From the cell containing the given text, extract its center point as (X, Y) coordinate. 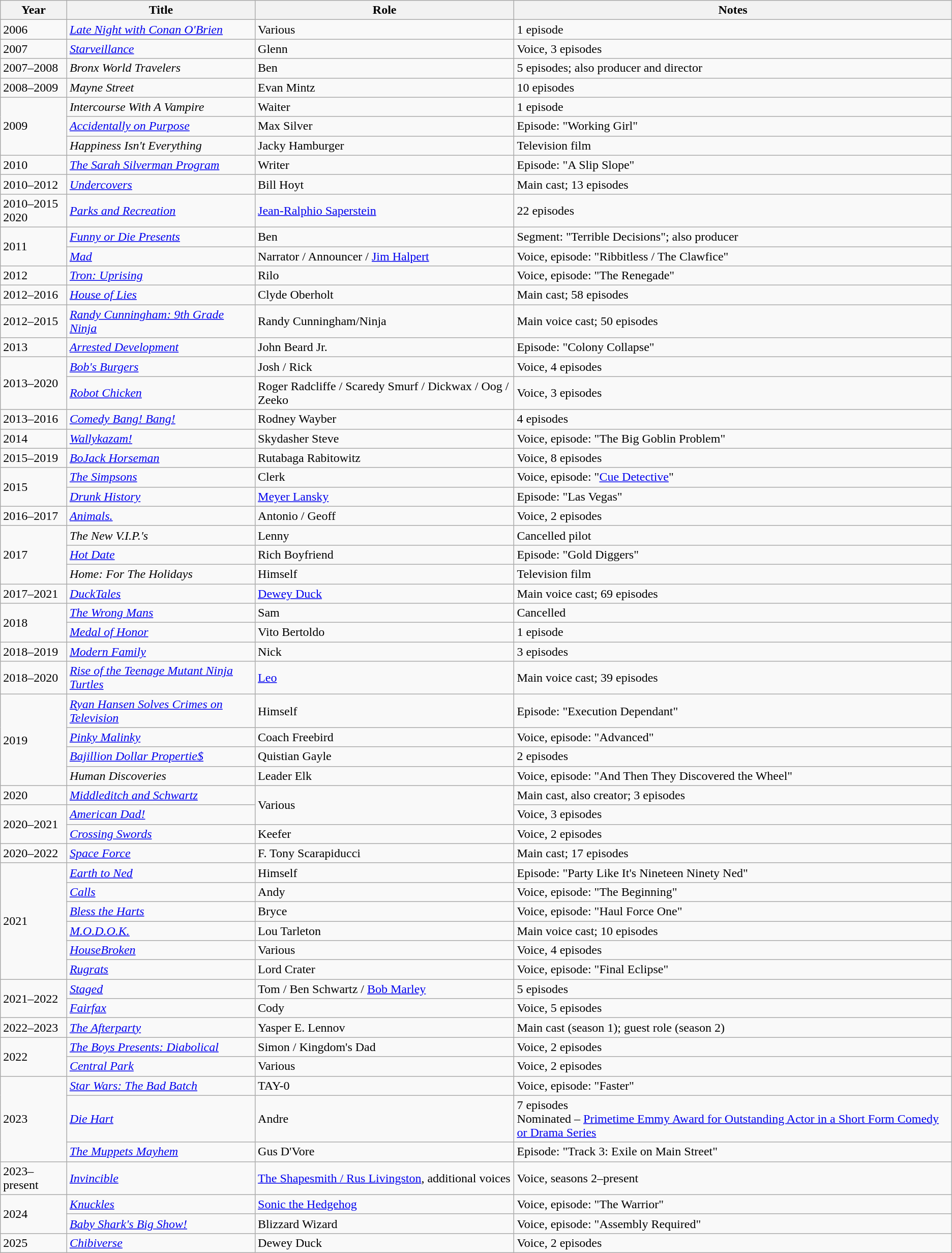
Home: For The Holidays (161, 574)
Blizzard Wizard (384, 1223)
Cancelled pilot (733, 535)
Coach Freebird (384, 737)
Simon / Kingdom's Dad (384, 1047)
2 episodes (733, 756)
5 episodes; also producer and director (733, 68)
TAY-0 (384, 1086)
Voice, episode: "Final Eclipse" (733, 970)
Waiter (384, 107)
Main voice cast; 50 episodes (733, 322)
Randy Cunningham/Ninja (384, 322)
Bill Hoyt (384, 184)
Voice, episode: "And Then They Discovered the Wheel" (733, 776)
Wallykazam! (161, 439)
Calls (161, 892)
Voice, episode: "Haul Force One" (733, 911)
Nick (384, 652)
Star Wars: The Bad Batch (161, 1086)
5 episodes (733, 989)
Episode: "Execution Dependant" (733, 711)
Vito Bertoldo (384, 632)
2018–2019 (34, 652)
Andy (384, 892)
Bajillion Dollar Propertie$ (161, 756)
Parks and Recreation (161, 211)
2017–2021 (34, 594)
The New V.I.P.'s (161, 535)
Funny or Die Presents (161, 237)
Voice, episode: "The Big Goblin Problem" (733, 439)
Bless the Harts (161, 911)
The Muppets Mayhem (161, 1152)
Keefer (384, 834)
Bronx World Travelers (161, 68)
The Shapesmith / Rus Livingston, additional voices (384, 1178)
Andre (384, 1119)
Animals. (161, 516)
Rise of the Teenage Mutant Ninja Turtles (161, 678)
Sam (384, 613)
Earth to Ned (161, 872)
Main voice cast; 10 episodes (733, 930)
Invincible (161, 1178)
BoJack Horseman (161, 458)
Skydasher Steve (384, 439)
Rodney Wayber (384, 419)
3 episodes (733, 652)
2008–2009 (34, 88)
Quistian Gayle (384, 756)
Narrator / Announcer / Jim Halpert (384, 256)
2020–2021 (34, 824)
22 episodes (733, 211)
Ryan Hansen Solves Crimes on Television (161, 711)
Main voice cast; 39 episodes (733, 678)
Jean-Ralphio Saperstein (384, 211)
Randy Cunningham: 9th Grade Ninja (161, 322)
Happiness Isn't Everything (161, 145)
Gus D'Vore (384, 1152)
Max Silver (384, 126)
2025 (34, 1243)
Bryce (384, 911)
2024 (34, 1214)
Main cast; 13 episodes (733, 184)
Yasper E. Lennov (384, 1028)
Knuckles (161, 1204)
2017 (34, 555)
Tom / Ben Schwartz / Bob Marley (384, 989)
2007 (34, 49)
Drunk History (161, 497)
2018 (34, 623)
Central Park (161, 1066)
Baby Shark's Big Show! (161, 1223)
Late Night with Conan O'Brien (161, 30)
Episode: "Working Girl" (733, 126)
2022–2023 (34, 1028)
Mad (161, 256)
Episode: "Track 3: Exile on Main Street" (733, 1152)
Voice, episode: "Faster" (733, 1086)
2015 (34, 487)
2018–2020 (34, 678)
Episode: "Gold Diggers" (733, 555)
Voice, episode: "Assembly Required" (733, 1223)
Episode: "Las Vegas" (733, 497)
Notes (733, 10)
Voice, episode: "Advanced" (733, 737)
Voice, episode: "Cue Detective" (733, 477)
Jacky Hamburger (384, 145)
Rugrats (161, 970)
Arrested Development (161, 347)
Staged (161, 989)
Medal of Honor (161, 632)
Episode: "A Slip Slope" (733, 165)
2009 (34, 126)
Tron: Uprising (161, 276)
Pinky Malinky (161, 737)
Antonio / Geoff (384, 516)
Hot Date (161, 555)
Rilo (384, 276)
Clerk (384, 477)
Meyer Lansky (384, 497)
Main cast, also creator; 3 episodes (733, 795)
Main voice cast; 69 episodes (733, 594)
2019 (34, 740)
Voice, episode: "The Renegade" (733, 276)
Role (384, 10)
Robot Chicken (161, 393)
2006 (34, 30)
2012 (34, 276)
Sonic the Hedgehog (384, 1204)
Bob's Burgers (161, 367)
Accidentally on Purpose (161, 126)
2021 (34, 921)
2012–2016 (34, 295)
Lou Tarleton (384, 930)
John Beard Jr. (384, 347)
Voice, seasons 2–present (733, 1178)
Leader Elk (384, 776)
Year (34, 10)
Cancelled (733, 613)
M.O.D.O.K. (161, 930)
2023 (34, 1119)
2021–2022 (34, 999)
The Sarah Silverman Program (161, 165)
2013–2016 (34, 419)
DuckTales (161, 594)
Voice, episode: "The Warrior" (733, 1204)
2010–2012 (34, 184)
2016–2017 (34, 516)
Voice, 5 episodes (733, 1008)
Voice, episode: "The Beginning" (733, 892)
HouseBroken (161, 950)
2012–2015 (34, 322)
Main cast (season 1); guest role (season 2) (733, 1028)
2015–2019 (34, 458)
7 episodesNominated – Primetime Emmy Award for Outstanding Actor in a Short Form Comedy or Drama Series (733, 1119)
Evan Mintz (384, 88)
Glenn (384, 49)
The Wrong Mans (161, 613)
Rich Boyfriend (384, 555)
American Dad! (161, 814)
2020–2022 (34, 853)
4 episodes (733, 419)
Human Discoveries (161, 776)
2022 (34, 1057)
Main cast; 17 episodes (733, 853)
The Simpsons (161, 477)
Josh / Rick (384, 367)
Lenny (384, 535)
Crossing Swords (161, 834)
2013–2020 (34, 384)
F. Tony Scarapiducci (384, 853)
Undercovers (161, 184)
Cody (384, 1008)
10 episodes (733, 88)
Main cast; 58 episodes (733, 295)
Comedy Bang! Bang! (161, 419)
2013 (34, 347)
Rutabaga Rabitowitz (384, 458)
The Boys Presents: Diabolical (161, 1047)
Voice, episode: "Ribbitless / The Clawfice" (733, 256)
The Afterparty (161, 1028)
Lord Crater (384, 970)
Roger Radcliffe / Scaredy Smurf / Dickwax / Oog / Zeeko (384, 393)
2014 (34, 439)
Title (161, 10)
Chibiverse (161, 1243)
2011 (34, 246)
Intercourse With A Vampire (161, 107)
2007–2008 (34, 68)
Starveillance (161, 49)
Segment: "Terrible Decisions"; also producer (733, 237)
2010–20152020 (34, 211)
Voice, 8 episodes (733, 458)
Writer (384, 165)
Mayne Street (161, 88)
Episode: "Party Like It's Nineteen Ninety Ned" (733, 872)
Leo (384, 678)
2010 (34, 165)
House of Lies (161, 295)
Space Force (161, 853)
Modern Family (161, 652)
Fairfax (161, 1008)
Die Hart (161, 1119)
2020 (34, 795)
2023–present (34, 1178)
Clyde Oberholt (384, 295)
Episode: "Colony Collapse" (733, 347)
Middleditch and Schwartz (161, 795)
